Search for the cell housing the specified text and yield its [X, Y] center coordinate. 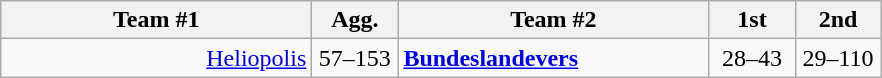
1st [752, 20]
Team #1 [156, 20]
Team #2 [554, 20]
Bundeslandevers [554, 58]
57–153 [355, 58]
Heliopolis [156, 58]
29–110 [838, 58]
28–43 [752, 58]
Agg. [355, 20]
2nd [838, 20]
